Determine the [X, Y] coordinate at the center of the cell enclosing the given text.  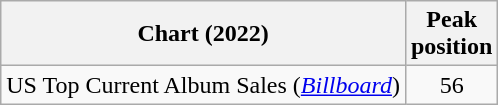
US Top Current Album Sales (Billboard) [204, 85]
Peakposition [451, 34]
Chart (2022) [204, 34]
56 [451, 85]
